Search for the cell housing the specified text and yield its (X, Y) center coordinate. 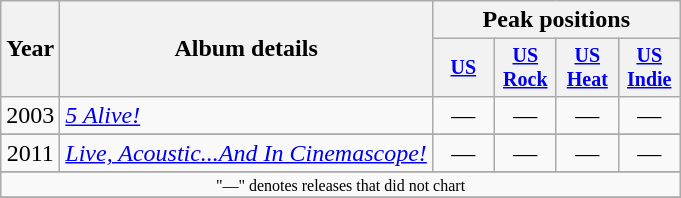
US Heat (587, 68)
2011 (30, 153)
Album details (246, 49)
2003 (30, 115)
5 Alive! (246, 115)
"—" denotes releases that did not chart (340, 184)
US (463, 68)
Live, Acoustic...And In Cinemascope! (246, 153)
US Indie (649, 68)
Peak positions (556, 20)
Year (30, 49)
US Rock (525, 68)
